Return [X, Y] of the center of cell containing provided text 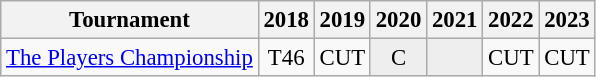
2023 [567, 20]
The Players Championship [130, 58]
T46 [286, 58]
2021 [455, 20]
2020 [398, 20]
C [398, 58]
Tournament [130, 20]
2018 [286, 20]
2019 [342, 20]
2022 [511, 20]
